Provide the (X, Y) coordinate of the cell's center where the given text is located.  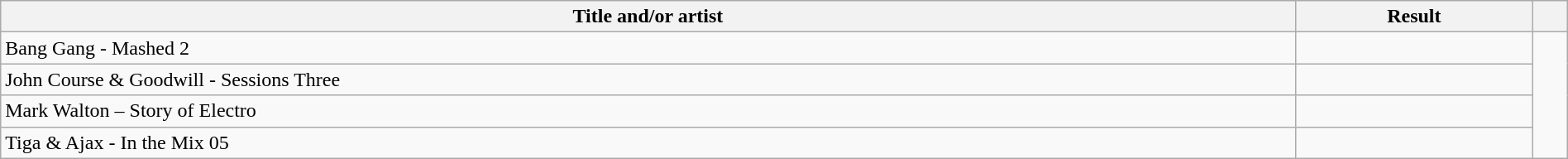
Bang Gang - Mashed 2 (648, 48)
John Course & Goodwill - Sessions Three (648, 79)
Tiga & Ajax - In the Mix 05 (648, 142)
Title and/or artist (648, 17)
Result (1414, 17)
Mark Walton – Story of Electro (648, 111)
